Output the [x, y] coordinate of the center of the cell containing the given text.  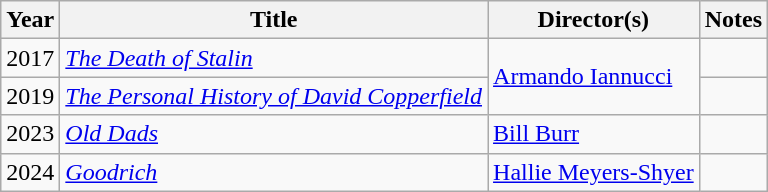
Title [274, 20]
Bill Burr [594, 134]
Armando Iannucci [594, 77]
2024 [30, 172]
Director(s) [594, 20]
Hallie Meyers-Shyer [594, 172]
Notes [733, 20]
Old Dads [274, 134]
The Death of Stalin [274, 58]
2023 [30, 134]
Year [30, 20]
Goodrich [274, 172]
2017 [30, 58]
2019 [30, 96]
The Personal History of David Copperfield [274, 96]
